For the text-containing cell, return its midpoint in [x, y] coordinate format. 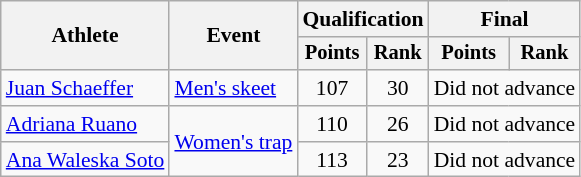
Final [505, 19]
107 [332, 88]
Athlete [86, 36]
Juan Schaeffer [86, 88]
Adriana Ruano [86, 124]
30 [398, 88]
26 [398, 124]
Men's skeet [233, 88]
110 [332, 124]
Event [233, 36]
Women's trap [233, 142]
Qualification [362, 19]
